Identify which cell holds the provided text, then report its (x, y) central coordinate. 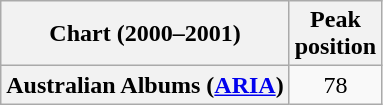
Australian Albums (ARIA) (145, 85)
Peakposition (335, 34)
Chart (2000–2001) (145, 34)
78 (335, 85)
